Determine the (X, Y) coordinate at the center of the cell enclosing the given text.  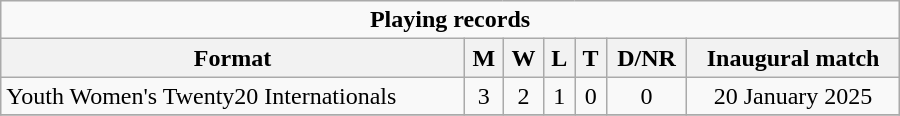
D/NR (646, 58)
M (484, 58)
Playing records (450, 20)
W (523, 58)
T (590, 58)
20 January 2025 (793, 96)
L (560, 58)
Format (233, 58)
3 (484, 96)
Inaugural match (793, 58)
1 (560, 96)
Youth Women's Twenty20 Internationals (233, 96)
2 (523, 96)
